From the cell containing the given text, extract its center point as [x, y] coordinate. 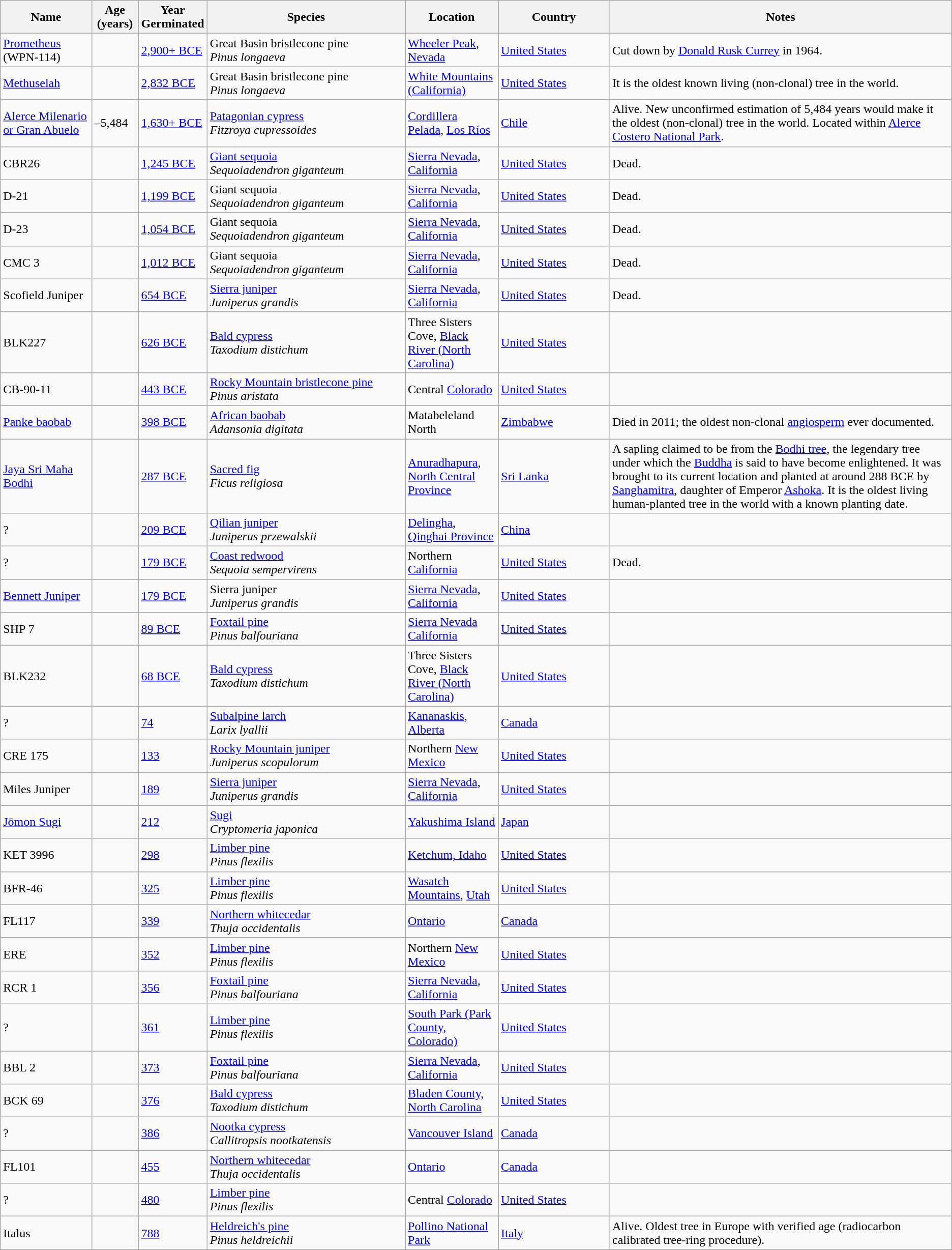
373 [173, 1067]
339 [173, 921]
480 [173, 1200]
298 [173, 855]
443 BCE [173, 389]
BFR-46 [46, 888]
386 [173, 1133]
Yakushima Island [452, 822]
68 BCE [173, 676]
BCK 69 [46, 1101]
CRE 175 [46, 756]
Year Germinated [173, 17]
Alerce Milenario or Gran Abuelo [46, 123]
89 BCE [173, 629]
455 [173, 1167]
2,832 BCE [173, 83]
White Mountains (California) [452, 83]
Wasatch Mountains, Utah [452, 888]
Anuradhapura, North Central Province [452, 476]
Qilian juniperJuniperus przewalskii [306, 530]
654 BCE [173, 295]
Rocky Mountain bristlecone pinePinus aristata [306, 389]
Name [46, 17]
626 BCE [173, 342]
Cut down by Donald Rusk Currey in 1964. [780, 50]
Bladen County, North Carolina [452, 1101]
1,054 BCE [173, 229]
Sri Lanka [554, 476]
–5,484 [115, 123]
Bennett Juniper [46, 596]
Vancouver Island [452, 1133]
BBL 2 [46, 1067]
Cordillera Pelada, Los Ríos [452, 123]
1,012 BCE [173, 263]
BLK232 [46, 676]
376 [173, 1101]
African baobabAdansonia digitata [306, 422]
Prometheus(WPN-114) [46, 50]
325 [173, 888]
361 [173, 1027]
SHP 7 [46, 629]
1,245 BCE [173, 163]
Scofield Juniper [46, 295]
CB-90-11 [46, 389]
Northern California [452, 563]
74 [173, 722]
Sacred figFicus religiosa [306, 476]
Notes [780, 17]
Age(years) [115, 17]
Species [306, 17]
Delingha, Qinghai Province [452, 530]
Nootka cypressCallitropsis nootkatensis [306, 1133]
1,199 BCE [173, 196]
CMC 3 [46, 263]
Coast redwoodSequoia sempervirens [306, 563]
Location [452, 17]
Chile [554, 123]
South Park (Park County, Colorado) [452, 1027]
189 [173, 789]
Italus [46, 1233]
Kananaskis, Alberta [452, 722]
Jōmon Sugi [46, 822]
Zimbabwe [554, 422]
Alive. Oldest tree in Europe with verified age (radiocarbon calibrated tree-ring procedure). [780, 1233]
Italy [554, 1233]
788 [173, 1233]
BLK227 [46, 342]
Miles Juniper [46, 789]
1,630+ BCE [173, 123]
KET 3996 [46, 855]
287 BCE [173, 476]
Country [554, 17]
Sierra Nevada California [452, 629]
It is the oldest known living (non-clonal) tree in the world. [780, 83]
Rocky Mountain juniperJuniperus scopulorum [306, 756]
Wheeler Peak, Nevada [452, 50]
133 [173, 756]
352 [173, 954]
Patagonian cypressFitzroya cupressoides [306, 123]
356 [173, 987]
2,900+ BCE [173, 50]
Jaya Sri Maha Bodhi [46, 476]
FL117 [46, 921]
D-21 [46, 196]
Panke baobab [46, 422]
ERE [46, 954]
Heldreich's pinePinus heldreichii [306, 1233]
Pollino National Park [452, 1233]
398 BCE [173, 422]
FL101 [46, 1167]
Matabeleland North [452, 422]
CBR26 [46, 163]
Methuselah [46, 83]
Ketchum, Idaho [452, 855]
D-23 [46, 229]
Japan [554, 822]
RCR 1 [46, 987]
209 BCE [173, 530]
Died in 2011; the oldest non-clonal angiosperm ever documented. [780, 422]
Subalpine larchLarix lyallii [306, 722]
SugiCryptomeria japonica [306, 822]
China [554, 530]
212 [173, 822]
